For the text-containing cell, return its midpoint in (X, Y) coordinate format. 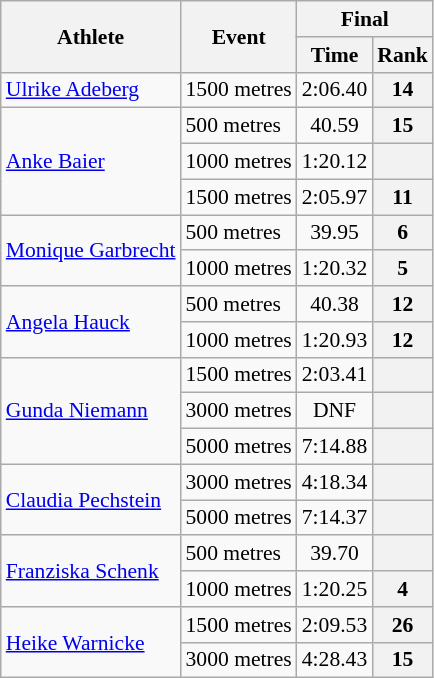
Claudia Pechstein (91, 500)
Event (239, 36)
39.70 (334, 554)
Monique Garbrecht (91, 250)
Rank (402, 55)
Anke Baier (91, 162)
Heike Warnicke (91, 642)
4:28.43 (334, 660)
Franziska Schenk (91, 572)
2:05.97 (334, 197)
11 (402, 197)
Angela Hauck (91, 322)
40.38 (334, 304)
DNF (334, 411)
5 (402, 269)
7:14.88 (334, 447)
2:03.41 (334, 375)
4 (402, 589)
Final (365, 19)
2:06.40 (334, 90)
Time (334, 55)
Athlete (91, 36)
4:18.34 (334, 482)
6 (402, 233)
1:20.93 (334, 340)
1:20.25 (334, 589)
Ulrike Adeberg (91, 90)
1:20.12 (334, 162)
7:14.37 (334, 518)
39.95 (334, 233)
40.59 (334, 126)
26 (402, 625)
2:09.53 (334, 625)
14 (402, 90)
Gunda Niemann (91, 410)
1:20.32 (334, 269)
